Identify which cell holds the provided text, then report its [X, Y] central coordinate. 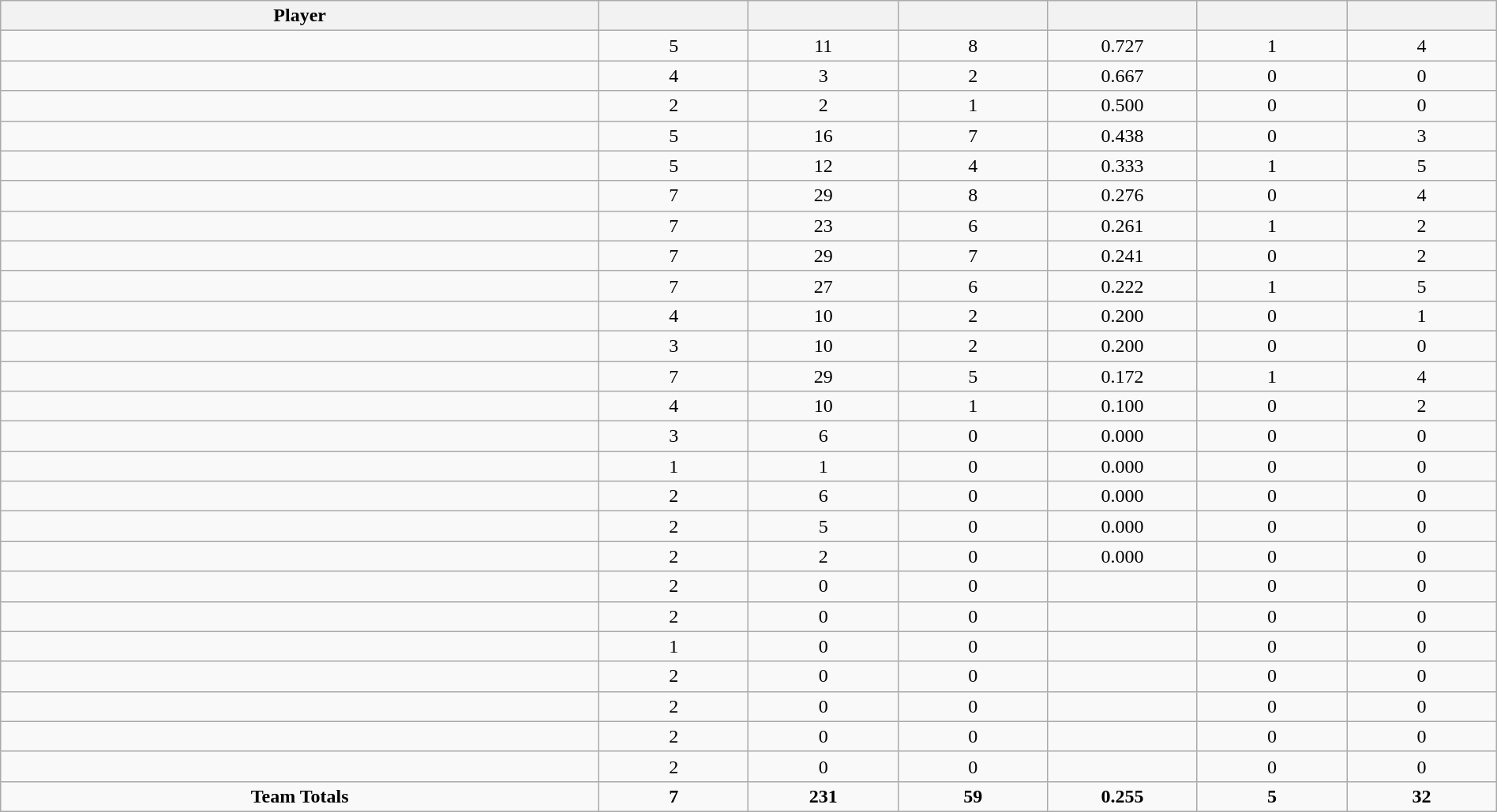
11 [823, 46]
0.438 [1123, 136]
27 [823, 286]
Player [300, 16]
0.255 [1123, 796]
0.276 [1123, 196]
16 [823, 136]
0.727 [1123, 46]
23 [823, 226]
12 [823, 166]
59 [973, 796]
0.241 [1123, 256]
0.100 [1123, 406]
0.222 [1123, 286]
0.500 [1123, 106]
32 [1421, 796]
Team Totals [300, 796]
0.667 [1123, 76]
231 [823, 796]
0.172 [1123, 376]
0.333 [1123, 166]
0.261 [1123, 226]
